Detect which cell encompasses the target text, then output its [x, y] center coordinate. 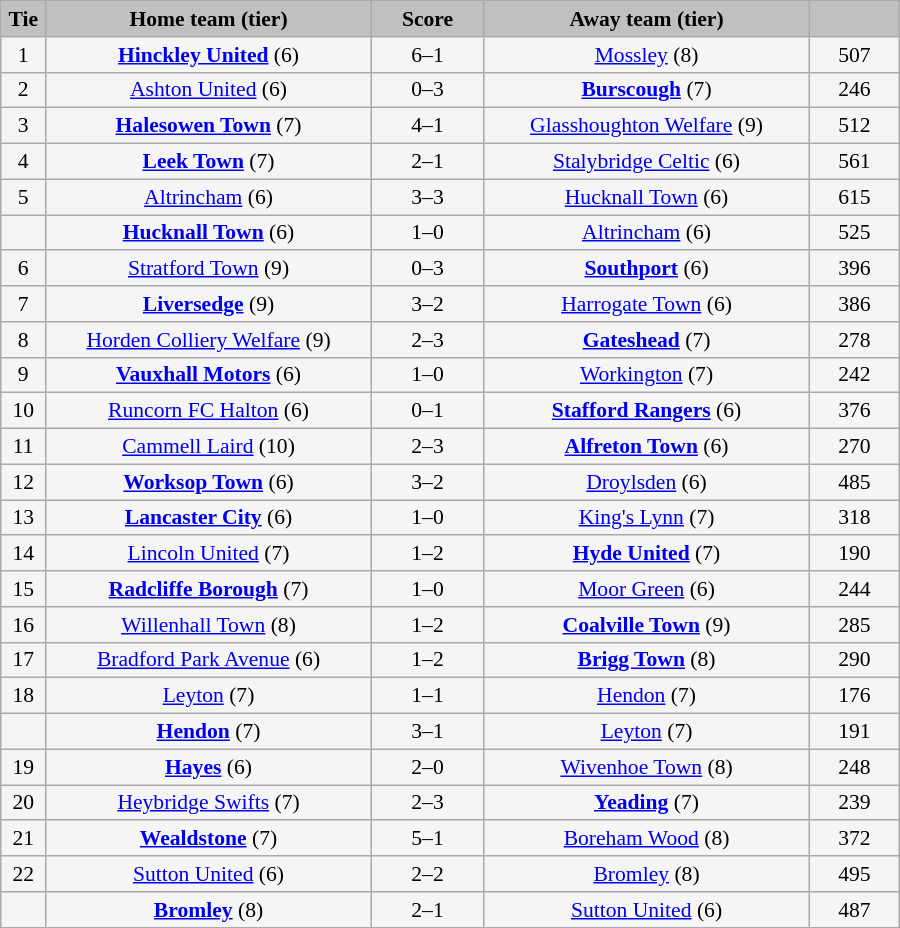
290 [854, 660]
6–1 [427, 55]
376 [854, 411]
Hayes (6) [209, 767]
2–0 [427, 767]
Worksop Town (6) [209, 482]
Burscough (7) [647, 90]
Hinckley United (6) [209, 55]
Away team (tier) [647, 19]
12 [24, 482]
176 [854, 696]
Yeading (7) [647, 803]
14 [24, 554]
Vauxhall Motors (6) [209, 375]
5 [24, 197]
Ashton United (6) [209, 90]
King's Lynn (7) [647, 518]
18 [24, 696]
Bradford Park Avenue (6) [209, 660]
Home team (tier) [209, 19]
318 [854, 518]
Willenhall Town (8) [209, 625]
525 [854, 233]
Tie [24, 19]
561 [854, 162]
20 [24, 803]
248 [854, 767]
Brigg Town (8) [647, 660]
512 [854, 126]
15 [24, 589]
485 [854, 482]
495 [854, 874]
Lincoln United (7) [209, 554]
190 [854, 554]
Glasshoughton Welfare (9) [647, 126]
Gateshead (7) [647, 340]
16 [24, 625]
Stafford Rangers (6) [647, 411]
2–2 [427, 874]
Coalville Town (9) [647, 625]
Droylsden (6) [647, 482]
Mossley (8) [647, 55]
2 [24, 90]
3–1 [427, 732]
Stratford Town (9) [209, 269]
10 [24, 411]
386 [854, 304]
278 [854, 340]
285 [854, 625]
Alfreton Town (6) [647, 447]
0–1 [427, 411]
242 [854, 375]
11 [24, 447]
Cammell Laird (10) [209, 447]
3 [24, 126]
Southport (6) [647, 269]
Boreham Wood (8) [647, 839]
13 [24, 518]
Wealdstone (7) [209, 839]
Liversedge (9) [209, 304]
Runcorn FC Halton (6) [209, 411]
6 [24, 269]
Leek Town (7) [209, 162]
1 [24, 55]
270 [854, 447]
Radcliffe Borough (7) [209, 589]
Score [427, 19]
22 [24, 874]
Lancaster City (6) [209, 518]
19 [24, 767]
244 [854, 589]
8 [24, 340]
372 [854, 839]
191 [854, 732]
17 [24, 660]
615 [854, 197]
5–1 [427, 839]
507 [854, 55]
21 [24, 839]
7 [24, 304]
Stalybridge Celtic (6) [647, 162]
239 [854, 803]
4 [24, 162]
4–1 [427, 126]
Heybridge Swifts (7) [209, 803]
Horden Colliery Welfare (9) [209, 340]
Moor Green (6) [647, 589]
9 [24, 375]
246 [854, 90]
1–1 [427, 696]
Wivenhoe Town (8) [647, 767]
Hyde United (7) [647, 554]
Workington (7) [647, 375]
3–3 [427, 197]
Harrogate Town (6) [647, 304]
Halesowen Town (7) [209, 126]
487 [854, 910]
396 [854, 269]
